Search for the cell housing the specified text and yield its (x, y) center coordinate. 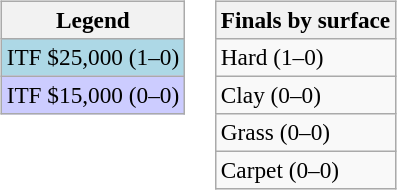
ITF $25,000 (1–0) (92, 57)
Grass (0–0) (305, 133)
Finals by surface (305, 20)
Carpet (0–0) (305, 171)
Clay (0–0) (305, 95)
ITF $15,000 (0–0) (92, 95)
Hard (1–0) (305, 57)
Legend (92, 20)
